Extract the [X, Y] coordinate from the center of the cell holding the provided text.  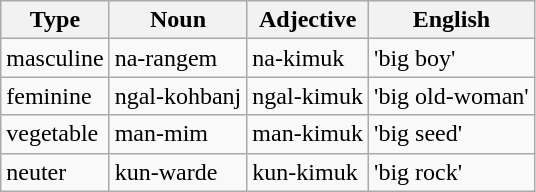
Adjective [308, 20]
kun-kimuk [308, 172]
masculine [55, 58]
'big boy' [452, 58]
na-rangem [178, 58]
ngal-kimuk [308, 96]
kun-warde [178, 172]
'big seed' [452, 134]
neuter [55, 172]
na-kimuk [308, 58]
man-kimuk [308, 134]
Type [55, 20]
'big rock' [452, 172]
'big old-woman' [452, 96]
man-mim [178, 134]
English [452, 20]
ngal-kohbanj [178, 96]
feminine [55, 96]
Noun [178, 20]
vegetable [55, 134]
